Pinpoint the cell where the given text exists, returning its (x, y) midpoint coordinate. 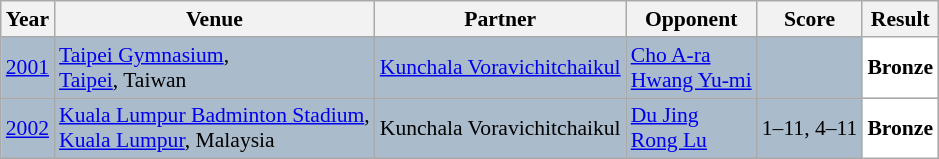
Opponent (692, 19)
Taipei Gymnasium,Taipei, Taiwan (214, 68)
Result (900, 19)
2001 (28, 68)
Year (28, 19)
2002 (28, 128)
Partner (500, 19)
Du Jing Rong Lu (692, 128)
Cho A-ra Hwang Yu-mi (692, 68)
1–11, 4–11 (810, 128)
Kuala Lumpur Badminton Stadium,Kuala Lumpur, Malaysia (214, 128)
Score (810, 19)
Venue (214, 19)
